Provide the [X, Y] coordinate of the cell's center where the given text is located.  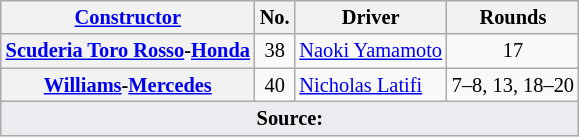
7–8, 13, 18–20 [513, 85]
Driver [370, 17]
Constructor [128, 17]
Williams-Mercedes [128, 85]
No. [275, 17]
Nicholas Latifi [370, 85]
40 [275, 85]
Source: [290, 118]
Naoki Yamamoto [370, 51]
Rounds [513, 17]
17 [513, 51]
38 [275, 51]
Scuderia Toro Rosso-Honda [128, 51]
